Scan for the cell matching the given text and deliver its (X, Y) coordinate at center. 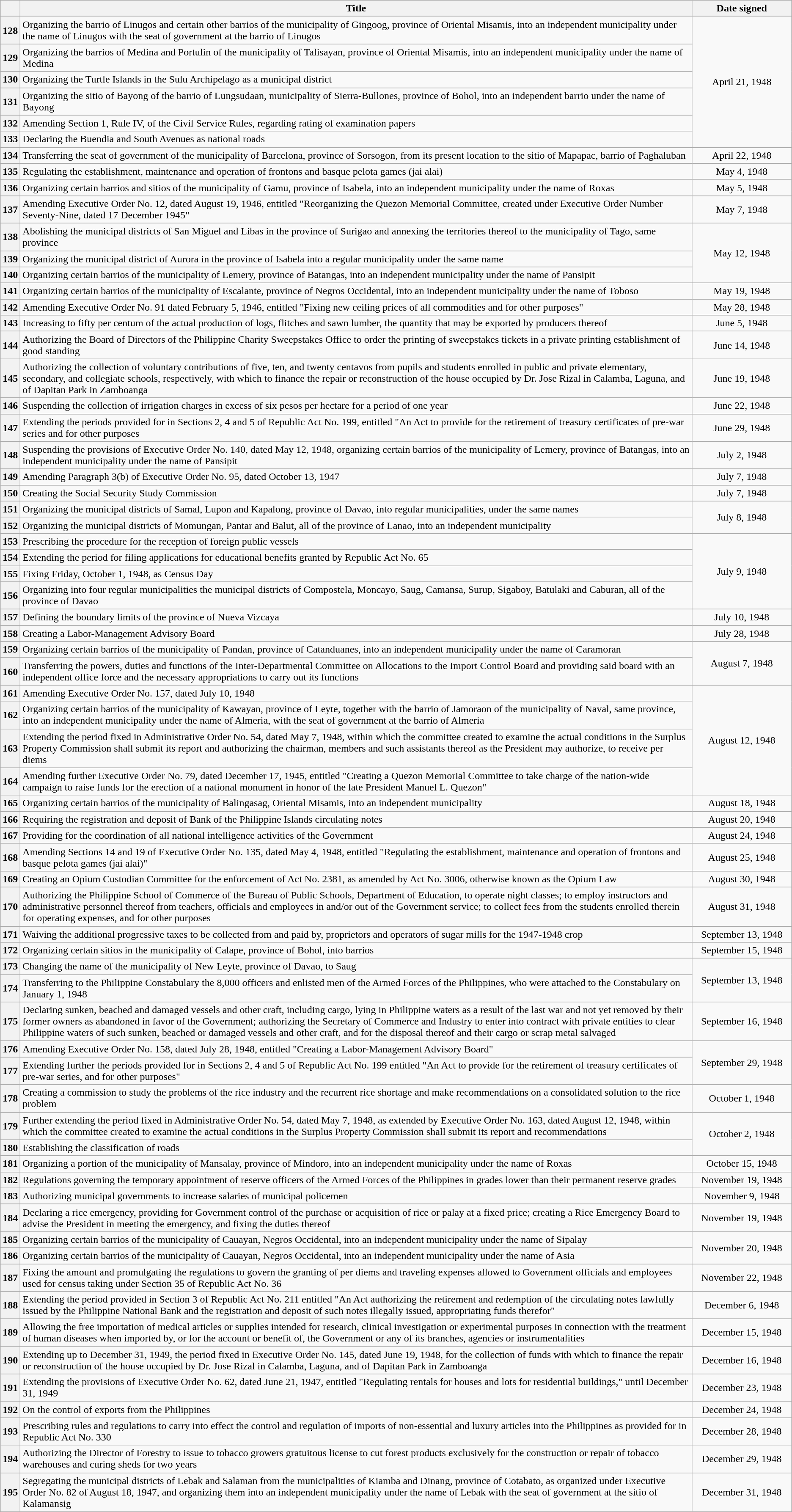
153 (10, 541)
August 31, 1948 (742, 906)
Authorizing municipal governments to increase salaries of municipal policemen (356, 1196)
Amending Executive Order No. 157, dated July 10, 1948 (356, 693)
October 15, 1948 (742, 1164)
184 (10, 1218)
Creating the Social Security Study Commission (356, 493)
171 (10, 934)
August 20, 1948 (742, 819)
187 (10, 1277)
147 (10, 427)
173 (10, 967)
Organizing certain barrios of the municipality of Balingasag, Oriental Misamis, into an independent municipality (356, 803)
July 10, 1948 (742, 617)
149 (10, 477)
195 (10, 1492)
177 (10, 1071)
November 9, 1948 (742, 1196)
June 22, 1948 (742, 406)
174 (10, 989)
179 (10, 1126)
163 (10, 748)
September 29, 1948 (742, 1063)
December 29, 1948 (742, 1459)
August 18, 1948 (742, 803)
128 (10, 30)
182 (10, 1180)
192 (10, 1410)
Organizing certain barrios of the municipality of Pandan, province of Catanduanes, into an independent municipality under the name of Caramoran (356, 650)
151 (10, 509)
May 5, 1948 (742, 187)
131 (10, 102)
July 8, 1948 (742, 517)
May 7, 1948 (742, 209)
188 (10, 1305)
Organizing the municipal districts of Samal, Lupon and Kapalong, province of Davao, into regular municipalities, under the same names (356, 509)
186 (10, 1256)
May 19, 1948 (742, 291)
138 (10, 237)
June 5, 1948 (742, 323)
135 (10, 171)
September 16, 1948 (742, 1022)
December 23, 1948 (742, 1388)
Providing for the coordination of all national intelligence activities of the Government (356, 835)
Establishing the classification of roads (356, 1148)
Waiving the additional progressive taxes to be collected from and paid by, proprietors and operators of sugar mills for the 1947-1948 crop (356, 934)
146 (10, 406)
193 (10, 1431)
Organizing certain sitios in the municipality of Calape, province of Bohol, into barrios (356, 950)
Fixing Friday, October 1, 1948, as Census Day (356, 573)
162 (10, 715)
Organizing the Turtle Islands in the Sulu Archipelago as a municipal district (356, 80)
191 (10, 1388)
148 (10, 455)
183 (10, 1196)
152 (10, 525)
June 19, 1948 (742, 378)
On the control of exports from the Philippines (356, 1410)
129 (10, 58)
175 (10, 1022)
December 16, 1948 (742, 1360)
Amending Section 1, Rule IV, of the Civil Service Rules, regarding rating of examination papers (356, 123)
Organizing the municipal district of Aurora in the province of Isabela into a regular municipality under the same name (356, 259)
172 (10, 950)
150 (10, 493)
July 2, 1948 (742, 455)
Amending Executive Order No. 91 dated February 5, 1946, entitled "Fixing new ceiling prices of all commodities and for other purposes" (356, 307)
142 (10, 307)
159 (10, 650)
Prescribing the procedure for the reception of foreign public vessels (356, 541)
Suspending the collection of irrigation charges in excess of six pesos per hectare for a period of one year (356, 406)
Declaring the Buendia and South Avenues as national roads (356, 139)
December 6, 1948 (742, 1305)
144 (10, 345)
137 (10, 209)
145 (10, 378)
158 (10, 633)
178 (10, 1099)
April 22, 1948 (742, 155)
161 (10, 693)
Organizing certain barrios of the municipality of Cauayan, Negros Occidental, into an independent municipality under the name of Asia (356, 1256)
141 (10, 291)
Organizing a portion of the municipality of Mansalay, province of Mindoro, into an independent municipality under the name of Roxas (356, 1164)
Amending Paragraph 3(b) of Executive Order No. 95, dated October 13, 1947 (356, 477)
134 (10, 155)
194 (10, 1459)
Title (356, 8)
Changing the name of the municipality of New Leyte, province of Davao, to Saug (356, 967)
168 (10, 857)
132 (10, 123)
August 24, 1948 (742, 835)
May 28, 1948 (742, 307)
143 (10, 323)
Organizing certain barrios of the municipality of Cauayan, Negros Occidental, into an independent municipality under the name of Sipalay (356, 1239)
181 (10, 1164)
139 (10, 259)
April 21, 1948 (742, 82)
Regulating the establishment, maintenance and operation of frontons and basque pelota games (jai alai) (356, 171)
Date signed (742, 8)
Organizing certain barrios of the municipality of Lemery, province of Batangas, into an independent municipality under the name of Pansipit (356, 275)
November 22, 1948 (742, 1277)
180 (10, 1148)
130 (10, 80)
December 24, 1948 (742, 1410)
Increasing to fifty per centum of the actual production of logs, flitches and sawn lumber, the quantity that may be exported by producers thereof (356, 323)
December 31, 1948 (742, 1492)
167 (10, 835)
October 2, 1948 (742, 1134)
August 25, 1948 (742, 857)
185 (10, 1239)
176 (10, 1049)
July 9, 1948 (742, 571)
August 12, 1948 (742, 740)
169 (10, 879)
Defining the boundary limits of the province of Nueva Vizcaya (356, 617)
133 (10, 139)
December 15, 1948 (742, 1333)
August 7, 1948 (742, 664)
154 (10, 557)
166 (10, 819)
140 (10, 275)
Creating an Opium Custodian Committee for the enforcement of Act No. 2381, as amended by Act No. 3006, otherwise known as the Opium Law (356, 879)
October 1, 1948 (742, 1099)
189 (10, 1333)
Organizing certain barrios of the municipality of Escalante, province of Negros Occidental, into an independent municipality under the name of Toboso (356, 291)
May 12, 1948 (742, 253)
December 28, 1948 (742, 1431)
November 20, 1948 (742, 1248)
190 (10, 1360)
June 14, 1948 (742, 345)
June 29, 1948 (742, 427)
170 (10, 906)
Amending Executive Order No. 158, dated July 28, 1948, entitled "Creating a Labor-Management Advisory Board" (356, 1049)
Creating a Labor-Management Advisory Board (356, 633)
160 (10, 671)
165 (10, 803)
136 (10, 187)
July 28, 1948 (742, 633)
Organizing the municipal districts of Momungan, Pantar and Balut, all of the province of Lanao, into an independent municipality (356, 525)
August 30, 1948 (742, 879)
Requiring the registration and deposit of Bank of the Philippine Islands circulating notes (356, 819)
155 (10, 573)
156 (10, 596)
May 4, 1948 (742, 171)
Extending the period for filing applications for educational benefits granted by Republic Act No. 65 (356, 557)
Organizing certain barrios and sitios of the municipality of Gamu, province of Isabela, into an independent municipality under the name of Roxas (356, 187)
164 (10, 781)
September 15, 1948 (742, 950)
157 (10, 617)
